Extract the (x, y) coordinate from the center of the cell holding the provided text.  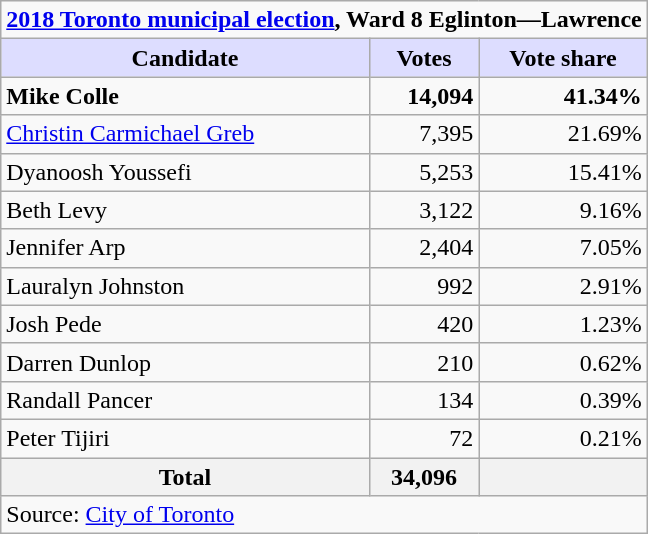
7,395 (424, 134)
Josh Pede (185, 324)
Votes (424, 58)
21.69% (563, 134)
41.34% (563, 96)
Darren Dunlop (185, 362)
1.23% (563, 324)
2,404 (424, 248)
Beth Levy (185, 210)
Total (185, 477)
134 (424, 400)
0.21% (563, 438)
7.05% (563, 248)
Randall Pancer (185, 400)
Peter Tijiri (185, 438)
0.39% (563, 400)
2018 Toronto municipal election, Ward 8 Eglinton—Lawrence (324, 20)
9.16% (563, 210)
2.91% (563, 286)
Lauralyn Johnston (185, 286)
Dyanoosh Youssefi (185, 172)
Jennifer Arp (185, 248)
Candidate (185, 58)
3,122 (424, 210)
34,096 (424, 477)
0.62% (563, 362)
Source: City of Toronto (324, 515)
72 (424, 438)
15.41% (563, 172)
992 (424, 286)
Vote share (563, 58)
Mike Colle (185, 96)
Christin Carmichael Greb (185, 134)
14,094 (424, 96)
210 (424, 362)
420 (424, 324)
5,253 (424, 172)
